Return the [x, y] coordinate for the center point of the cell that contains the specified text.  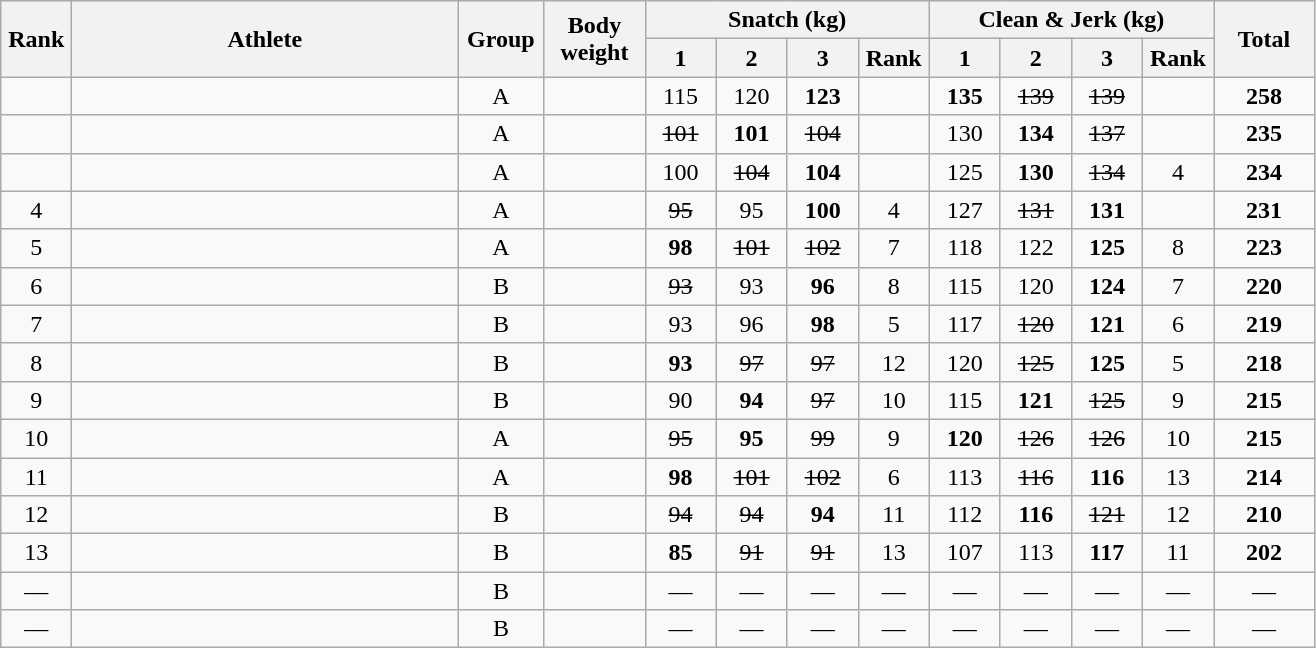
Group [501, 39]
118 [964, 248]
85 [680, 553]
107 [964, 553]
231 [1264, 210]
99 [822, 438]
Body weight [594, 39]
214 [1264, 477]
Snatch (kg) [787, 20]
124 [1106, 286]
Clean & Jerk (kg) [1071, 20]
123 [822, 96]
Athlete [265, 39]
122 [1036, 248]
223 [1264, 248]
Total [1264, 39]
137 [1106, 134]
135 [964, 96]
219 [1264, 324]
218 [1264, 362]
90 [680, 400]
220 [1264, 286]
235 [1264, 134]
112 [964, 515]
234 [1264, 172]
258 [1264, 96]
202 [1264, 553]
127 [964, 210]
210 [1264, 515]
